Capture the cell that displays the provided text and extract its (X, Y) central coordinate. 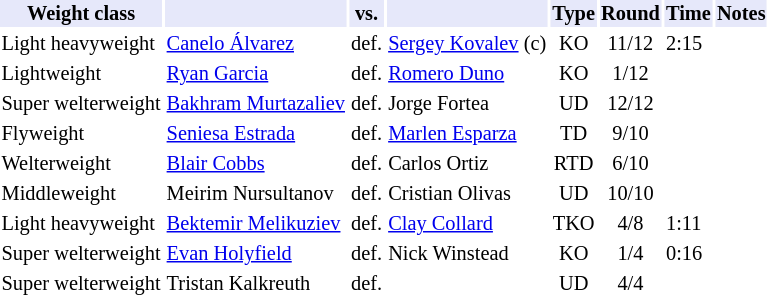
0:16 (688, 254)
Jorge Fortea (468, 104)
Blair Cobbs (256, 164)
TD (574, 134)
Seniesa Estrada (256, 134)
RTD (574, 164)
9/10 (630, 134)
Weight class (81, 14)
Bektemir Melikuziev (256, 224)
11/12 (630, 44)
12/12 (630, 104)
1/12 (630, 74)
Round (630, 14)
Canelo Álvarez (256, 44)
Flyweight (81, 134)
Romero Duno (468, 74)
Cristian Olivas (468, 194)
Lightweight (81, 74)
1:11 (688, 224)
2:15 (688, 44)
10/10 (630, 194)
Bakhram Murtazaliev (256, 104)
Ryan Garcia (256, 74)
4/8 (630, 224)
Notes (741, 14)
1/4 (630, 254)
Evan Holyfield (256, 254)
TKO (574, 224)
vs. (366, 14)
Middleweight (81, 194)
Sergey Kovalev (c) (468, 44)
Type (574, 14)
6/10 (630, 164)
Nick Winstead (468, 254)
Clay Collard (468, 224)
Time (688, 14)
Carlos Ortiz (468, 164)
Welterweight (81, 164)
Meirim Nursultanov (256, 194)
Marlen Esparza (468, 134)
